Search for the cell housing the specified text and yield its (X, Y) center coordinate. 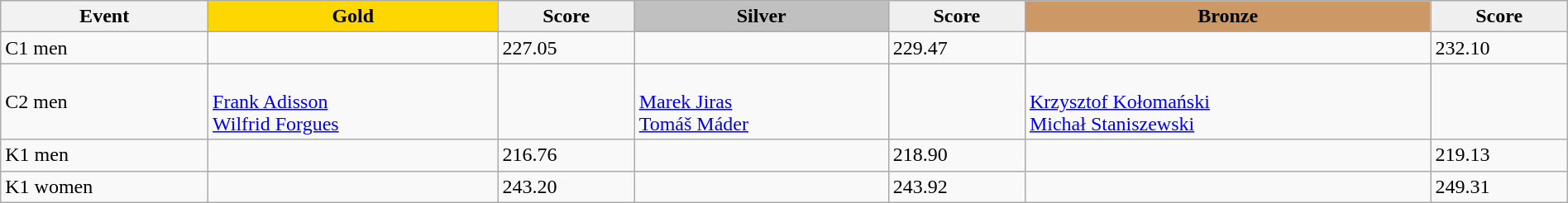
Bronze (1227, 17)
K1 women (104, 186)
Krzysztof KołomańskiMichał Staniszewski (1227, 101)
218.90 (956, 155)
K1 men (104, 155)
243.92 (956, 186)
C2 men (104, 101)
216.76 (566, 155)
Silver (761, 17)
Frank AdissonWilfrid Forgues (354, 101)
227.05 (566, 48)
249.31 (1499, 186)
219.13 (1499, 155)
229.47 (956, 48)
C1 men (104, 48)
232.10 (1499, 48)
Marek JirasTomáš Máder (761, 101)
Event (104, 17)
Gold (354, 17)
243.20 (566, 186)
